Determine the [X, Y] coordinate at the center of the cell enclosing the given text.  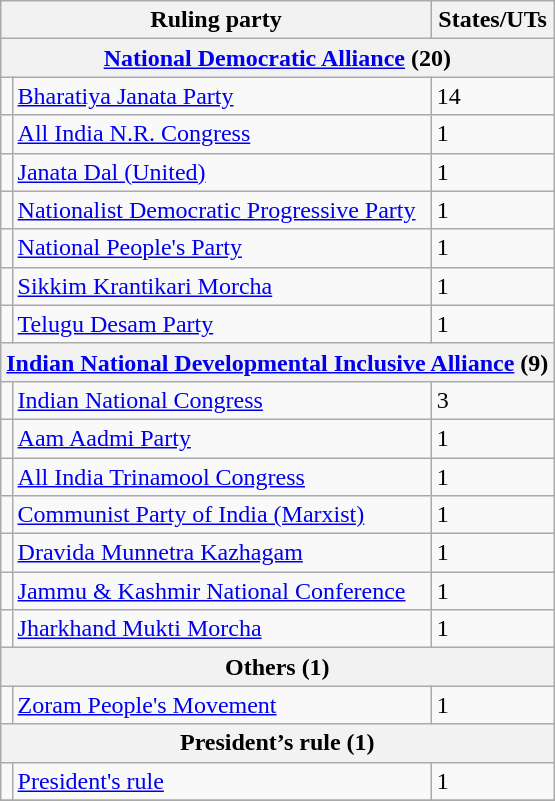
Indian National Congress [222, 400]
Bharatiya Janata Party [222, 96]
All India Trinamool Congress [222, 477]
Others (1) [278, 667]
Communist Party of India (Marxist) [222, 515]
Ruling party [216, 20]
States/UTs [492, 20]
Sikkim Krantikari Morcha [222, 286]
National People's Party [222, 248]
Jammu & Kashmir National Conference [222, 591]
Janata Dal (United) [222, 172]
Zoram People's Movement [222, 705]
President’s rule (1) [278, 743]
14 [492, 96]
Dravida Munnetra Kazhagam [222, 553]
President's rule [222, 781]
Aam Aadmi Party [222, 438]
Jharkhand Mukti Morcha [222, 629]
3 [492, 400]
Nationalist Democratic Progressive Party [222, 210]
Telugu Desam Party [222, 324]
All India N.R. Congress [222, 134]
National Democratic Alliance (20) [278, 58]
Indian National Developmental Inclusive Alliance (9) [278, 362]
